Pinpoint the cell where the given text exists, returning its (X, Y) midpoint coordinate. 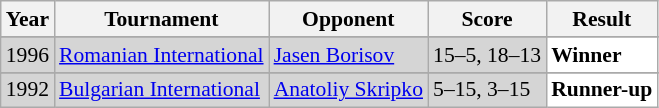
Romanian International (162, 55)
Jasen Borisov (348, 55)
Opponent (348, 19)
Score (487, 19)
1996 (28, 55)
Bulgarian International (162, 90)
Winner (602, 55)
Result (602, 19)
5–15, 3–15 (487, 90)
Runner-up (602, 90)
Anatoliy Skripko (348, 90)
15–5, 18–13 (487, 55)
Tournament (162, 19)
Year (28, 19)
1992 (28, 90)
